Find where the given text appears and provide that cell's center as [x, y] coordinate. 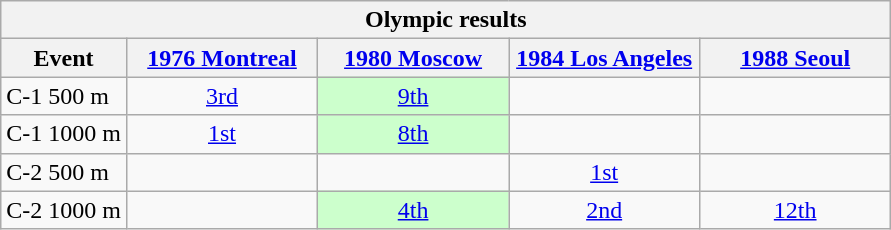
C-1 1000 m [64, 134]
9th [414, 96]
C-2 500 m [64, 172]
3rd [222, 96]
2nd [604, 210]
Event [64, 58]
Olympic results [446, 20]
1988 Seoul [796, 58]
4th [414, 210]
1976 Montreal [222, 58]
8th [414, 134]
C-1 500 m [64, 96]
1984 Los Angeles [604, 58]
1980 Moscow [414, 58]
12th [796, 210]
C-2 1000 m [64, 210]
